Return [X, Y] of the center of cell containing provided text 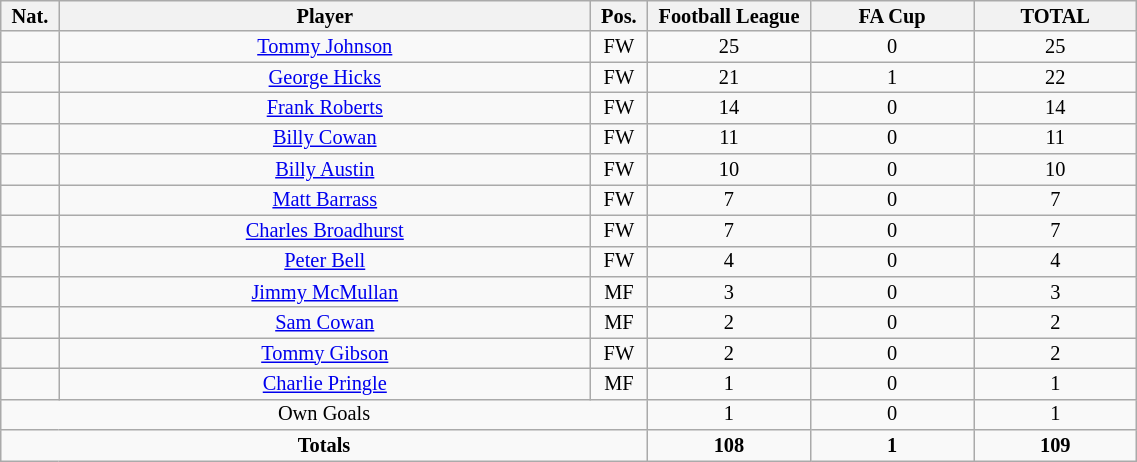
Tommy Gibson [324, 354]
Player [324, 16]
Sam Cowan [324, 322]
22 [1056, 78]
Nat. [30, 16]
21 [728, 78]
Billy Austin [324, 170]
TOTAL [1056, 16]
Charles Broadhurst [324, 230]
Matt Barrass [324, 200]
108 [728, 446]
Football League [728, 16]
Billy Cowan [324, 138]
George Hicks [324, 78]
Totals [324, 446]
109 [1056, 446]
Frank Roberts [324, 108]
Charlie Pringle [324, 384]
Peter Bell [324, 262]
Jimmy McMullan [324, 292]
Pos. [618, 16]
Own Goals [324, 414]
Tommy Johnson [324, 46]
FA Cup [892, 16]
